Locate the cell with the specified text and output its [x, y] center coordinate. 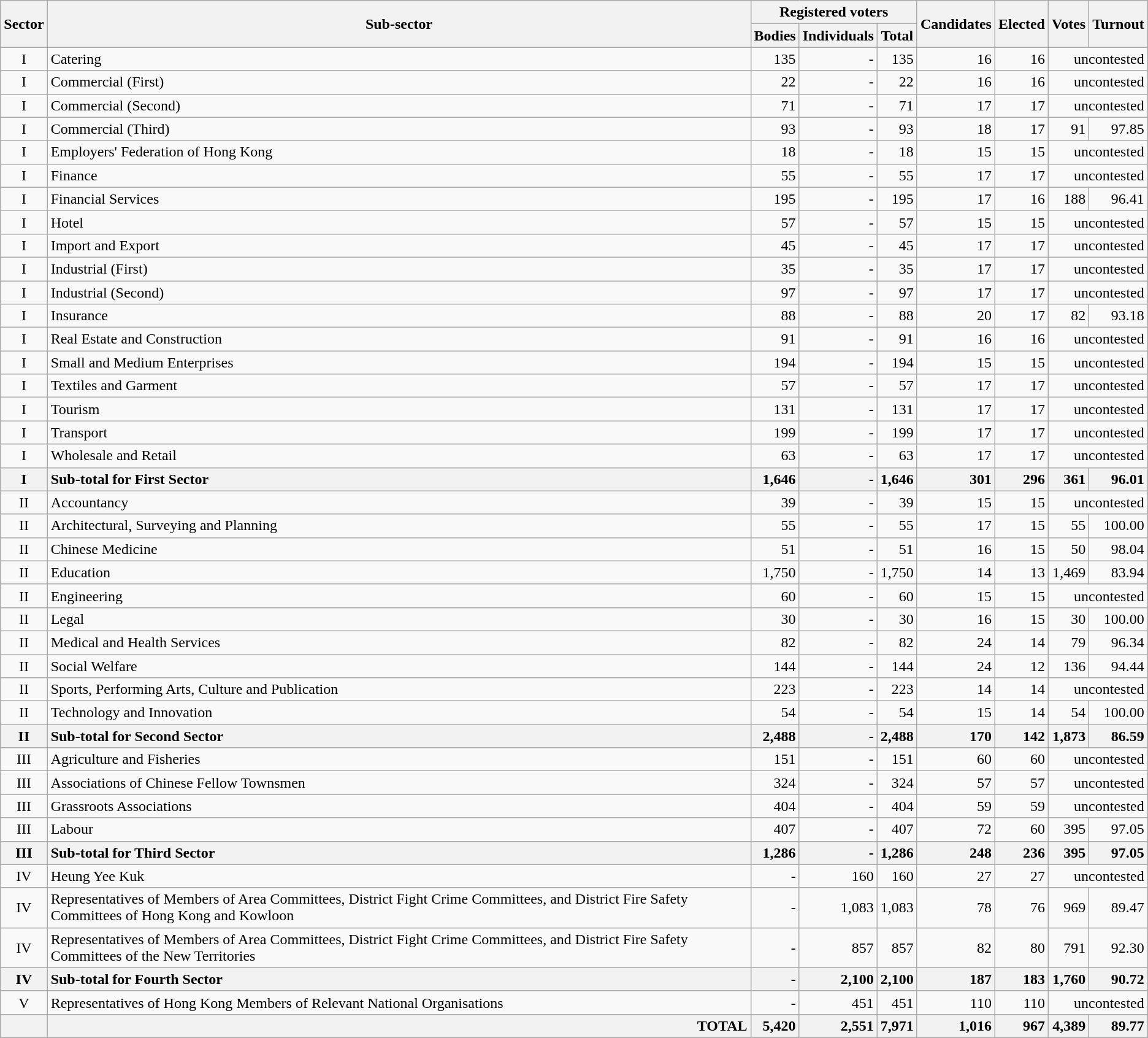
Architectural, Surveying and Planning [399, 526]
Hotel [399, 222]
96.01 [1119, 479]
361 [1069, 479]
Bodies [775, 36]
188 [1069, 199]
Turnout [1119, 24]
93.18 [1119, 316]
Small and Medium Enterprises [399, 363]
Sector [24, 24]
86.59 [1119, 736]
Catering [399, 59]
Sub-total for Third Sector [399, 853]
Financial Services [399, 199]
791 [1069, 947]
50 [1069, 549]
7,971 [897, 1026]
Legal [399, 619]
969 [1069, 908]
Tourism [399, 409]
Commercial (Third) [399, 129]
248 [955, 853]
1,469 [1069, 572]
20 [955, 316]
Commercial (First) [399, 82]
Sports, Performing Arts, Culture and Publication [399, 690]
Finance [399, 175]
97.85 [1119, 129]
1,760 [1069, 979]
136 [1069, 666]
Heung Yee Kuk [399, 876]
Transport [399, 433]
90.72 [1119, 979]
Chinese Medicine [399, 549]
142 [1022, 736]
236 [1022, 853]
1,873 [1069, 736]
Insurance [399, 316]
Real Estate and Construction [399, 339]
5,420 [775, 1026]
98.04 [1119, 549]
96.41 [1119, 199]
967 [1022, 1026]
92.30 [1119, 947]
Import and Export [399, 245]
Engineering [399, 596]
89.77 [1119, 1026]
Sub-total for Fourth Sector [399, 979]
187 [955, 979]
Industrial (Second) [399, 293]
Individuals [838, 36]
Sub-sector [399, 24]
12 [1022, 666]
1,016 [955, 1026]
79 [1069, 642]
170 [955, 736]
TOTAL [399, 1026]
Industrial (First) [399, 269]
2,551 [838, 1026]
Representatives of Members of Area Committees, District Fight Crime Committees, and District Fire Safety Committees of the New Territories [399, 947]
296 [1022, 479]
94.44 [1119, 666]
Wholesale and Retail [399, 456]
Votes [1069, 24]
78 [955, 908]
Employers' Federation of Hong Kong [399, 152]
Elected [1022, 24]
301 [955, 479]
Labour [399, 829]
Sub-total for First Sector [399, 479]
Associations of Chinese Fellow Townsmen [399, 783]
4,389 [1069, 1026]
83.94 [1119, 572]
89.47 [1119, 908]
80 [1022, 947]
Registered voters [834, 12]
Sub-total for Second Sector [399, 736]
Medical and Health Services [399, 642]
Technology and Innovation [399, 713]
72 [955, 829]
96.34 [1119, 642]
Textiles and Garment [399, 386]
Commercial (Second) [399, 106]
V [24, 1002]
Total [897, 36]
Education [399, 572]
Social Welfare [399, 666]
Representatives of Hong Kong Members of Relevant National Organisations [399, 1002]
13 [1022, 572]
Agriculture and Fisheries [399, 759]
Representatives of Members of Area Committees, District Fight Crime Committees, and District Fire Safety Committees of Hong Kong and Kowloon [399, 908]
183 [1022, 979]
Grassroots Associations [399, 806]
Accountancy [399, 502]
76 [1022, 908]
Candidates [955, 24]
